Pinpoint the cell where the given text exists, returning its [x, y] midpoint coordinate. 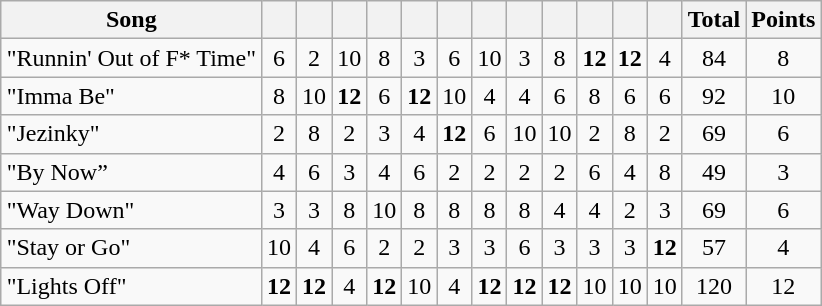
"Jezinky" [131, 134]
"By Now” [131, 172]
"Way Down" [131, 210]
"Imma Be" [131, 96]
84 [714, 58]
"Lights Off" [131, 286]
57 [714, 248]
92 [714, 96]
Total [714, 20]
Song [131, 20]
49 [714, 172]
"Runnin' Out of F* Time" [131, 58]
Points [784, 20]
"Stay or Go" [131, 248]
120 [714, 286]
